Return [X, Y] of the center of cell containing provided text 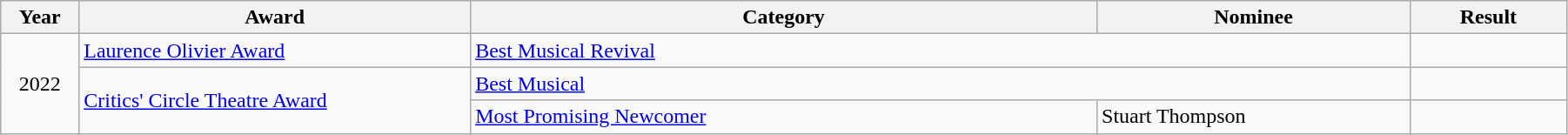
Result [1488, 17]
Best Musical Revival [941, 51]
Laurence Olivier Award [275, 51]
Critics' Circle Theatre Award [275, 100]
Nominee [1254, 17]
Stuart Thompson [1254, 117]
Award [275, 17]
Best Musical [941, 84]
Category [784, 17]
2022 [40, 84]
Most Promising Newcomer [784, 117]
Year [40, 17]
